Search for the cell housing the specified text and yield its [X, Y] center coordinate. 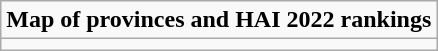
Map of provinces and HAI 2022 rankings [219, 20]
